Return the [x, y] coordinate for the center point of the cell that contains the specified text.  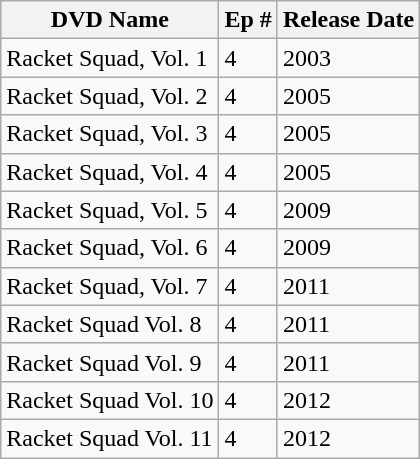
Racket Squad, Vol. 2 [110, 96]
Racket Squad, Vol. 4 [110, 172]
Racket Squad Vol. 10 [110, 400]
Racket Squad, Vol. 3 [110, 134]
Racket Squad Vol. 8 [110, 324]
Racket Squad, Vol. 1 [110, 58]
2003 [348, 58]
Release Date [348, 20]
Racket Squad Vol. 11 [110, 438]
Racket Squad, Vol. 6 [110, 248]
Ep # [248, 20]
Racket Squad, Vol. 5 [110, 210]
DVD Name [110, 20]
Racket Squad, Vol. 7 [110, 286]
Racket Squad Vol. 9 [110, 362]
